For the text-containing cell, return its midpoint in (X, Y) coordinate format. 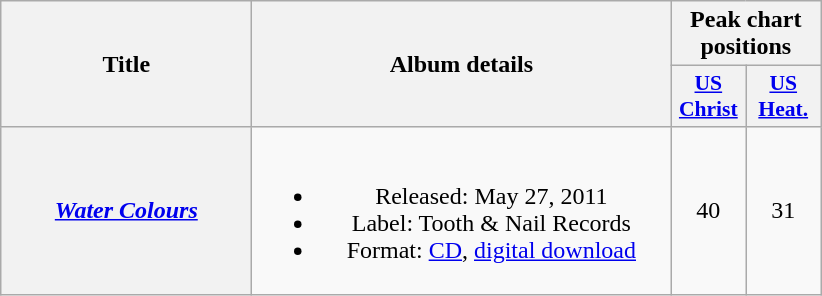
40 (708, 210)
Water Colours (126, 210)
Title (126, 64)
31 (784, 210)
Released: May 27, 2011Label: Tooth & Nail RecordsFormat: CD, digital download (462, 210)
USChrist (708, 96)
Album details (462, 64)
Peak chart positions (746, 34)
USHeat. (784, 96)
